Output the (X, Y) coordinate of the center of the cell containing the given text.  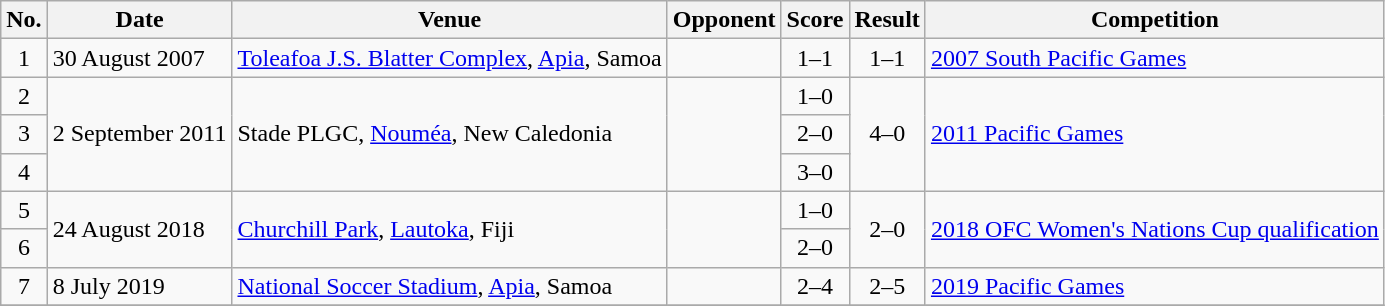
2011 Pacific Games (1154, 134)
3 (24, 134)
Opponent (724, 20)
2018 OFC Women's Nations Cup qualification (1154, 229)
2019 Pacific Games (1154, 286)
Stade PLGC, Nouméa, New Caledonia (450, 134)
8 July 2019 (140, 286)
6 (24, 248)
Date (140, 20)
Competition (1154, 20)
Venue (450, 20)
Result (887, 20)
Score (815, 20)
3–0 (815, 172)
2 September 2011 (140, 134)
4–0 (887, 134)
5 (24, 210)
2 (24, 96)
7 (24, 286)
No. (24, 20)
30 August 2007 (140, 58)
Churchill Park, Lautoka, Fiji (450, 229)
1 (24, 58)
24 August 2018 (140, 229)
Toleafoa J.S. Blatter Complex, Apia, Samoa (450, 58)
2007 South Pacific Games (1154, 58)
2–5 (887, 286)
4 (24, 172)
National Soccer Stadium, Apia, Samoa (450, 286)
2–4 (815, 286)
